Determine the (x, y) coordinate at the center of the cell enclosing the given text.  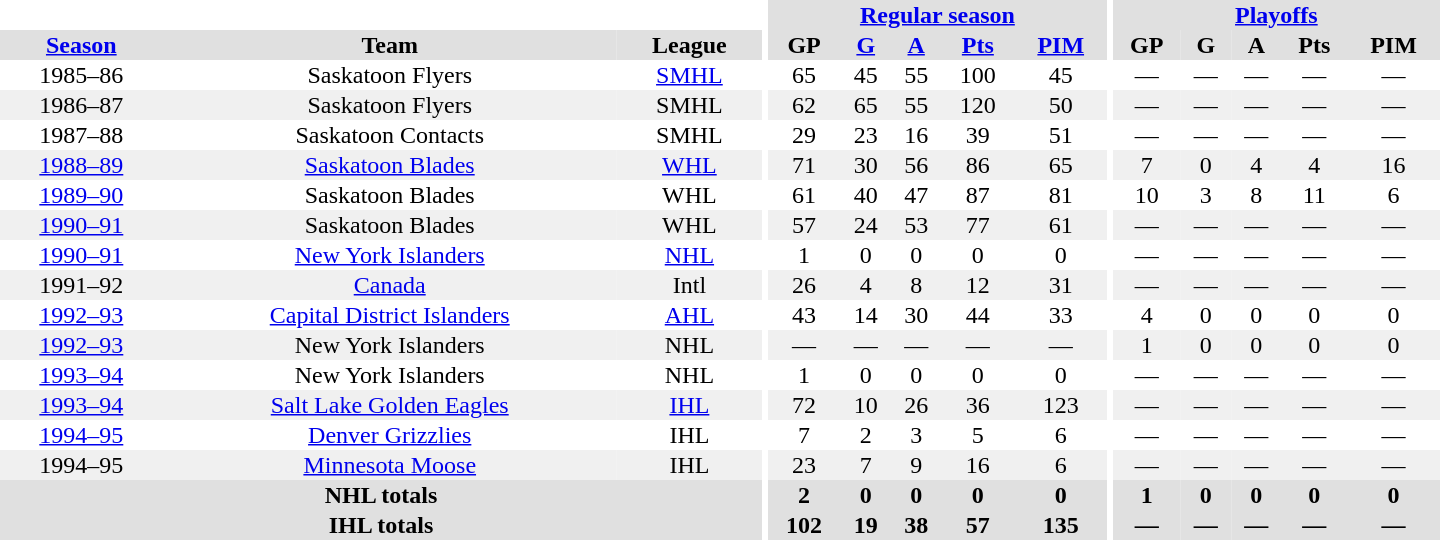
9 (916, 465)
31 (1060, 285)
19 (865, 525)
47 (916, 195)
44 (978, 315)
87 (978, 195)
Denver Grizzlies (390, 435)
1991–92 (82, 285)
1988–89 (82, 165)
NHL totals (381, 495)
14 (865, 315)
56 (916, 165)
86 (978, 165)
Minnesota Moose (390, 465)
Team (390, 45)
123 (1060, 405)
IHL totals (381, 525)
135 (1060, 525)
1985–86 (82, 75)
Playoffs (1276, 15)
36 (978, 405)
40 (865, 195)
72 (804, 405)
5 (978, 435)
100 (978, 75)
12 (978, 285)
Intl (690, 285)
43 (804, 315)
102 (804, 525)
Canada (390, 285)
AHL (690, 315)
62 (804, 105)
53 (916, 225)
33 (1060, 315)
1987–88 (82, 135)
24 (865, 225)
81 (1060, 195)
11 (1314, 195)
71 (804, 165)
Salt Lake Golden Eagles (390, 405)
38 (916, 525)
Regular season (938, 15)
Season (82, 45)
29 (804, 135)
Capital District Islanders (390, 315)
51 (1060, 135)
Saskatoon Contacts (390, 135)
50 (1060, 105)
1986–87 (82, 105)
120 (978, 105)
77 (978, 225)
League (690, 45)
1989–90 (82, 195)
39 (978, 135)
